From the cell containing the given text, extract its center point as (x, y) coordinate. 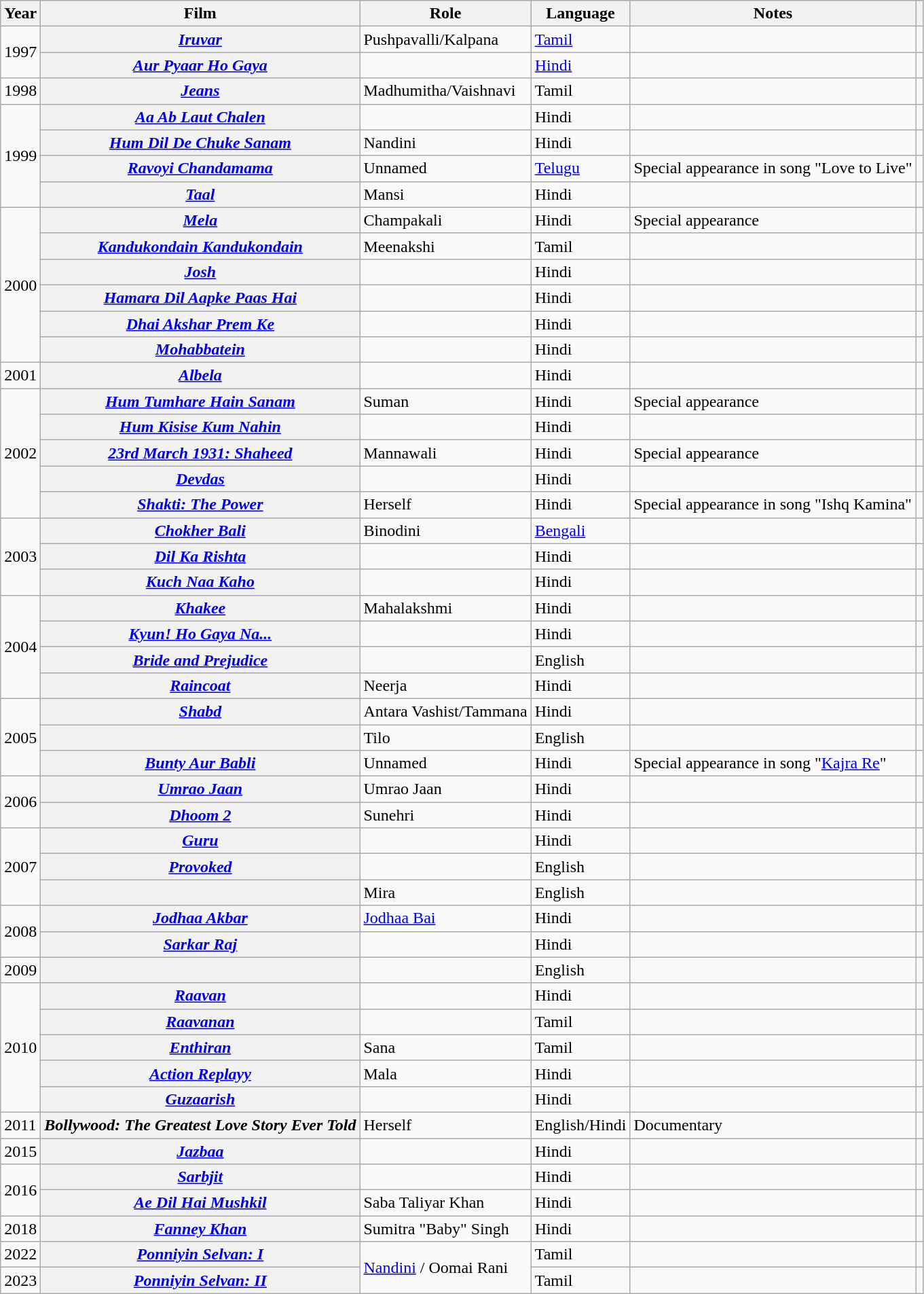
Nandini (445, 143)
Jeans (200, 91)
Provoked (200, 867)
Madhumitha/Vaishnavi (445, 91)
Sunehri (445, 815)
2000 (20, 285)
Action Replayy (200, 1073)
Fanney Khan (200, 1229)
Hum Kisise Kum Nahin (200, 427)
Chokher Bali (200, 531)
Guzaarish (200, 1099)
Mala (445, 1073)
Special appearance in song "Kajra Re" (773, 763)
1998 (20, 91)
Film (200, 14)
Aa Ab Laut Chalen (200, 117)
Devdas (200, 479)
Mannawali (445, 453)
Sumitra "Baby" Singh (445, 1229)
Tilo (445, 737)
Aur Pyaar Ho Gaya (200, 65)
Hamara Dil Aapke Paas Hai (200, 298)
Mohabbatein (200, 350)
Notes (773, 14)
Dhai Akshar Prem Ke (200, 324)
Documentary (773, 1125)
1999 (20, 156)
Raavanan (200, 1022)
Ravoyi Chandamama (200, 168)
Suman (445, 401)
Nandini / Oomai Rani (445, 1268)
2018 (20, 1229)
2005 (20, 737)
2009 (20, 970)
Hum Tumhare Hain Sanam (200, 401)
Mira (445, 893)
Special appearance in song "Love to Live" (773, 168)
English/Hindi (580, 1125)
Year (20, 14)
Sarbjit (200, 1177)
Raincoat (200, 685)
Meenakshi (445, 246)
2016 (20, 1190)
Telugu (580, 168)
Binodini (445, 531)
2011 (20, 1125)
Mela (200, 220)
Mahalakshmi (445, 608)
Bunty Aur Babli (200, 763)
Shabd (200, 711)
2006 (20, 802)
Neerja (445, 685)
2015 (20, 1151)
Kyun! Ho Gaya Na... (200, 634)
Iruvar (200, 39)
Antara Vashist/Tammana (445, 711)
Special appearance in song "Ishq Kamina" (773, 505)
Ae Dil Hai Mushkil (200, 1203)
Champakali (445, 220)
1997 (20, 52)
Language (580, 14)
Hum Dil De Chuke Sanam (200, 143)
Khakee (200, 608)
2001 (20, 376)
Ponniyin Selvan: II (200, 1280)
Kuch Naa Kaho (200, 582)
Taal (200, 194)
Role (445, 14)
2004 (20, 647)
Shakti: The Power (200, 505)
Jazbaa (200, 1151)
Sarkar Raj (200, 944)
Raavan (200, 996)
Bride and Prejudice (200, 660)
Mansi (445, 194)
Dhoom 2 (200, 815)
Bengali (580, 531)
2002 (20, 453)
2023 (20, 1280)
Ponniyin Selvan: I (200, 1255)
Enthiran (200, 1047)
2010 (20, 1047)
2003 (20, 556)
Albela (200, 376)
2007 (20, 867)
Guru (200, 841)
Saba Taliyar Khan (445, 1203)
Josh (200, 272)
2008 (20, 931)
2022 (20, 1255)
Sana (445, 1047)
Dil Ka Rishta (200, 556)
Jodhaa Bai (445, 918)
Jodhaa Akbar (200, 918)
Pushpavalli/Kalpana (445, 39)
Bollywood: The Greatest Love Story Ever Told (200, 1125)
23rd March 1931: Shaheed (200, 453)
Kandukondain Kandukondain (200, 246)
